Detect which cell encompasses the target text, then output its (X, Y) center coordinate. 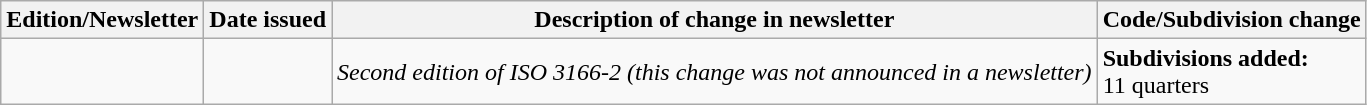
Date issued (268, 20)
Subdivisions added: 11 quarters (1232, 72)
Description of change in newsletter (715, 20)
Code/Subdivision change (1232, 20)
Second edition of ISO 3166-2 (this change was not announced in a newsletter) (715, 72)
Edition/Newsletter (102, 20)
